Search for the cell housing the specified text and yield its (x, y) center coordinate. 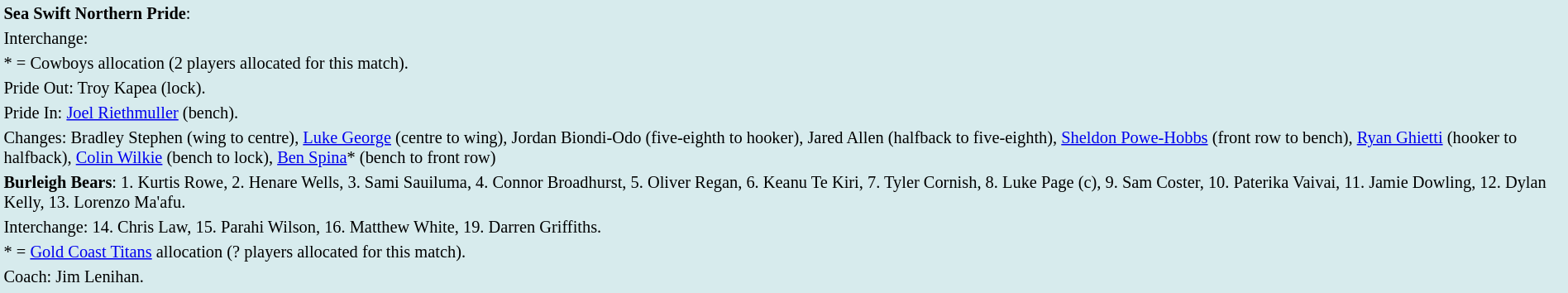
Interchange: (784, 38)
Interchange: 14. Chris Law, 15. Parahi Wilson, 16. Matthew White, 19. Darren Griffiths. (784, 227)
* = Cowboys allocation (2 players allocated for this match). (784, 63)
Pride Out: Troy Kapea (lock). (784, 88)
Sea Swift Northern Pride: (784, 13)
* = Gold Coast Titans allocation (? players allocated for this match). (784, 252)
Pride In: Joel Riethmuller (bench). (784, 113)
Coach: Jim Lenihan. (784, 276)
